Capture the cell that displays the provided text and extract its [x, y] central coordinate. 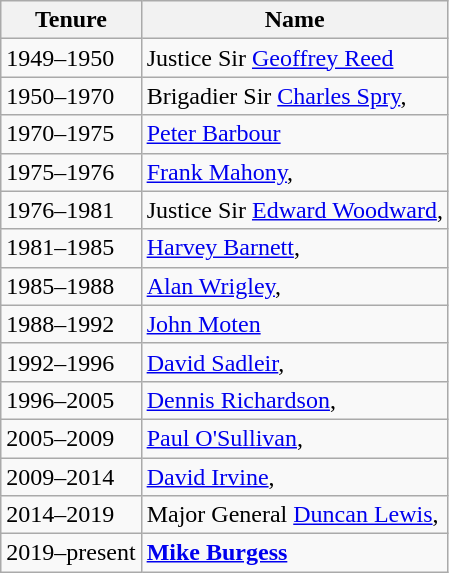
1949–1950 [71, 58]
Major General Duncan Lewis, [294, 515]
Mike Burgess [294, 553]
1981–1985 [71, 248]
Alan Wrigley, [294, 286]
1976–1981 [71, 210]
2019–present [71, 553]
Paul O'Sullivan, [294, 438]
2009–2014 [71, 477]
Harvey Barnett, [294, 248]
1975–1976 [71, 172]
Brigadier Sir Charles Spry, [294, 96]
1970–1975 [71, 134]
2005–2009 [71, 438]
John Moten [294, 324]
Name [294, 20]
Peter Barbour [294, 134]
1992–1996 [71, 362]
1985–1988 [71, 286]
2014–2019 [71, 515]
1950–1970 [71, 96]
1996–2005 [71, 400]
Frank Mahony, [294, 172]
Tenure [71, 20]
Justice Sir Geoffrey Reed [294, 58]
David Sadleir, [294, 362]
Dennis Richardson, [294, 400]
Justice Sir Edward Woodward, [294, 210]
1988–1992 [71, 324]
David Irvine, [294, 477]
